Identify which cell holds the provided text, then report its (X, Y) central coordinate. 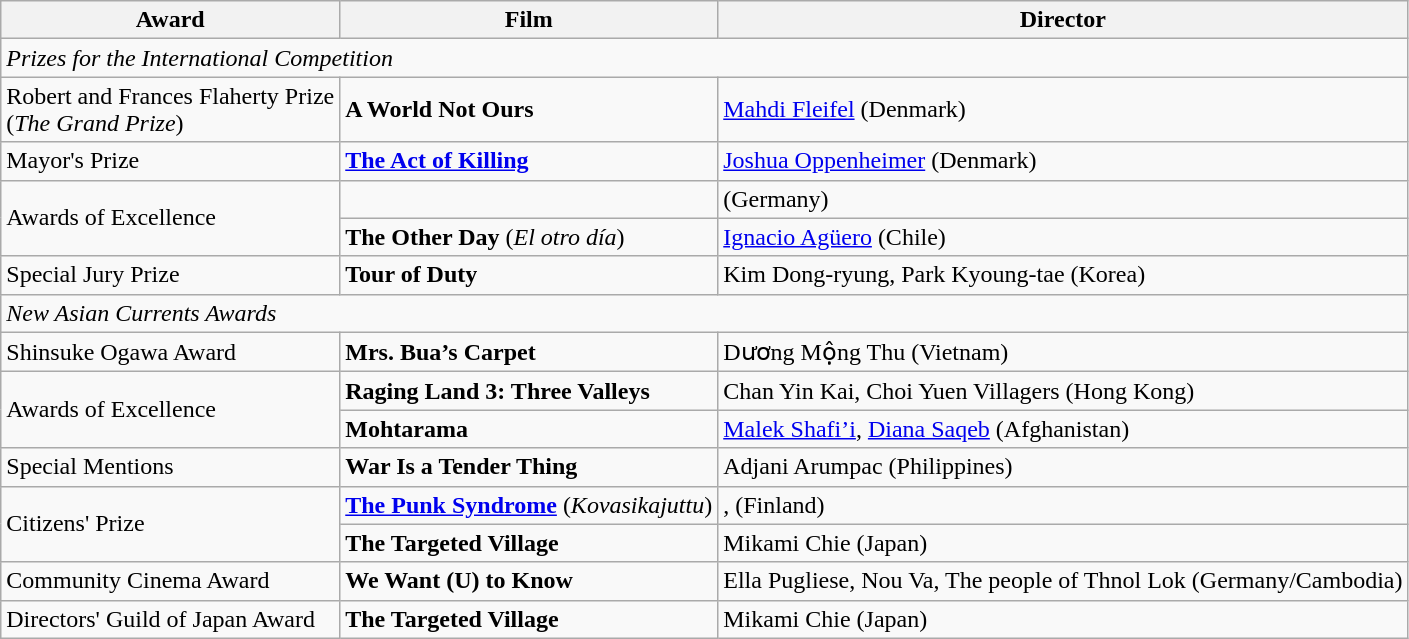
Ignacio Agüero (Chile) (1063, 237)
Mayor's Prize (170, 161)
Award (170, 20)
Director (1063, 20)
The Other Day (El otro día) (529, 237)
Tour of Duty (529, 275)
Kim Dong-ryung, Park Kyoung-tae (Korea) (1063, 275)
Special Jury Prize (170, 275)
The Act of Killing (529, 161)
Shinsuke Ogawa Award (170, 352)
, (Finland) (1063, 505)
Adjani Arumpac (Philippines) (1063, 467)
Malek Shafi’i, Diana Saqeb (Afghanistan) (1063, 429)
A World Not Ours (529, 110)
Mohtarama (529, 429)
Mrs. Bua’s Carpet (529, 352)
Ella Pugliese, Nou Va, The people of Thnol Lok (Germany/Cambodia) (1063, 581)
Joshua Oppenheimer (Denmark) (1063, 161)
The Punk Syndrome (Kovasikajuttu) (529, 505)
New Asian Currents Awards (704, 313)
We Want (U) to Know (529, 581)
Film (529, 20)
(Germany) (1063, 199)
Robert and Frances Flaherty Prize(The Grand Prize) (170, 110)
Directors' Guild of Japan Award (170, 619)
Mahdi Fleifel (Denmark) (1063, 110)
Citizens' Prize (170, 524)
Chan Yin Kai, Choi Yuen Villagers (Hong Kong) (1063, 391)
Prizes for the International Competition (704, 58)
War Is a Tender Thing (529, 467)
Raging Land 3: Three Valleys (529, 391)
Special Mentions (170, 467)
Dương Mộng Thu (Vietnam) (1063, 352)
Community Cinema Award (170, 581)
